Find where the given text appears and provide that cell's center as (x, y) coordinate. 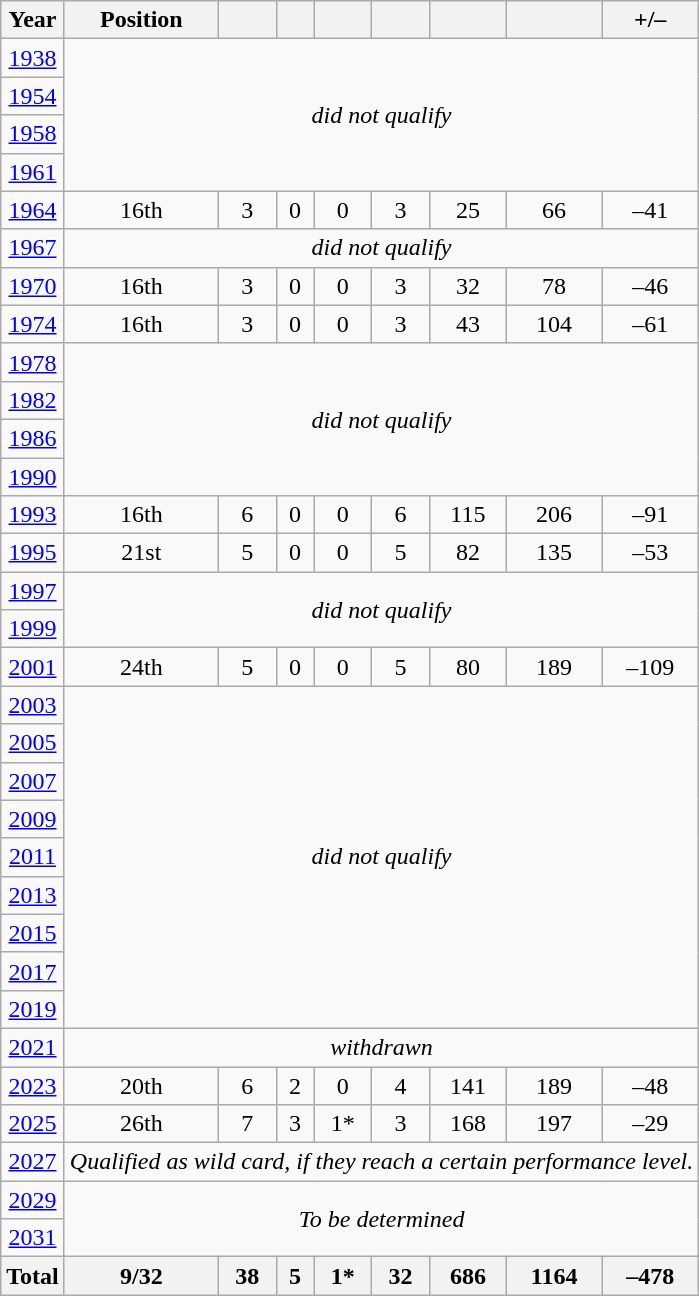
Qualified as wild card, if they reach a certain performance level. (381, 1162)
1954 (33, 96)
1961 (33, 172)
1970 (33, 286)
2017 (33, 971)
–61 (650, 324)
2031 (33, 1238)
2023 (33, 1085)
25 (468, 210)
2003 (33, 705)
1982 (33, 400)
115 (468, 515)
–91 (650, 515)
2021 (33, 1047)
To be determined (381, 1219)
2029 (33, 1200)
1974 (33, 324)
2005 (33, 743)
1993 (33, 515)
206 (554, 515)
26th (141, 1124)
1967 (33, 248)
2025 (33, 1124)
1999 (33, 629)
2 (295, 1085)
1938 (33, 58)
135 (554, 553)
78 (554, 286)
2013 (33, 895)
20th (141, 1085)
Total (33, 1276)
1990 (33, 477)
–46 (650, 286)
24th (141, 667)
4 (401, 1085)
21st (141, 553)
Year (33, 20)
–478 (650, 1276)
1995 (33, 553)
–41 (650, 210)
withdrawn (381, 1047)
141 (468, 1085)
43 (468, 324)
2027 (33, 1162)
–53 (650, 553)
+/– (650, 20)
80 (468, 667)
2007 (33, 781)
82 (468, 553)
2019 (33, 1009)
–109 (650, 667)
66 (554, 210)
1978 (33, 362)
2009 (33, 819)
1958 (33, 134)
1964 (33, 210)
–29 (650, 1124)
1986 (33, 438)
38 (247, 1276)
104 (554, 324)
–48 (650, 1085)
9/32 (141, 1276)
Position (141, 20)
686 (468, 1276)
2011 (33, 857)
197 (554, 1124)
1164 (554, 1276)
2015 (33, 933)
1997 (33, 591)
2001 (33, 667)
168 (468, 1124)
7 (247, 1124)
